Return [x, y] of the center of cell containing provided text 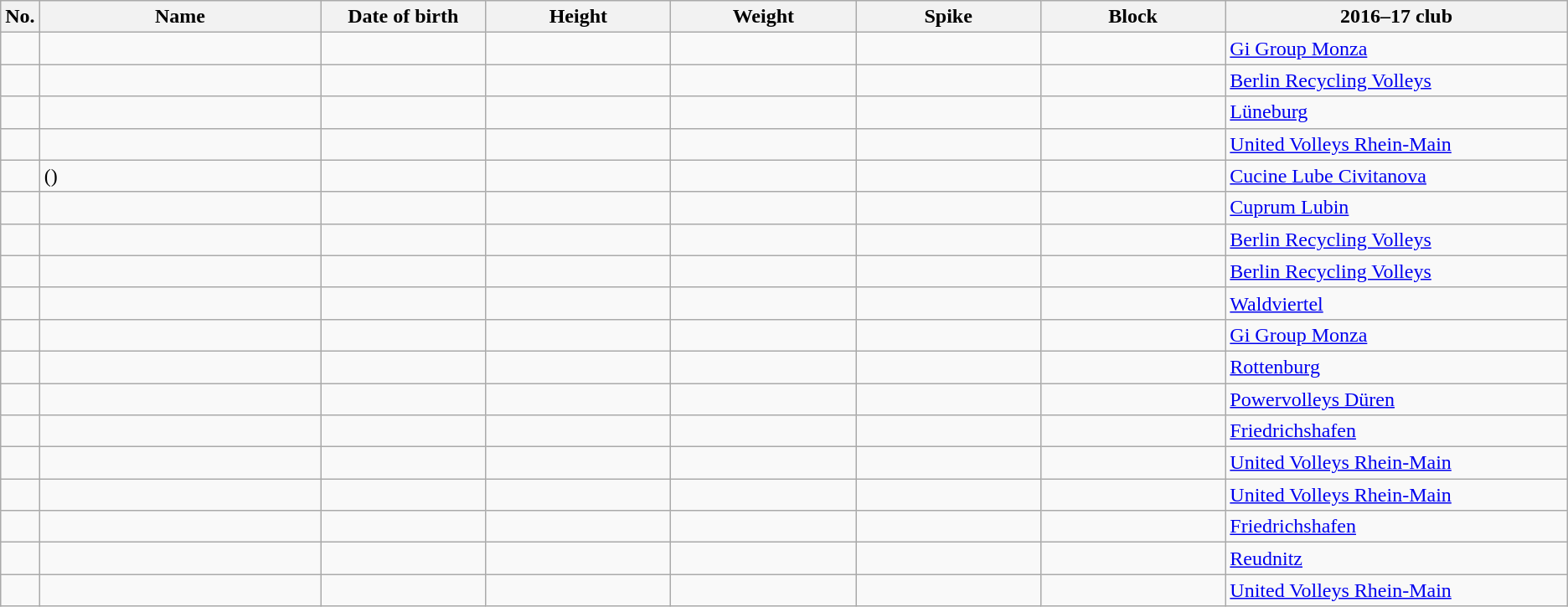
Date of birth [404, 17]
Block [1132, 17]
No. [20, 17]
2016–17 club [1396, 17]
Cucine Lube Civitanova [1396, 176]
Cuprum Lubin [1396, 208]
Weight [764, 17]
Height [578, 17]
Powervolleys Düren [1396, 399]
Rottenburg [1396, 367]
Reudnitz [1396, 558]
Name [180, 17]
Spike [948, 17]
() [180, 176]
Lüneburg [1396, 112]
Waldviertel [1396, 303]
